Capture the cell that displays the provided text and extract its (x, y) central coordinate. 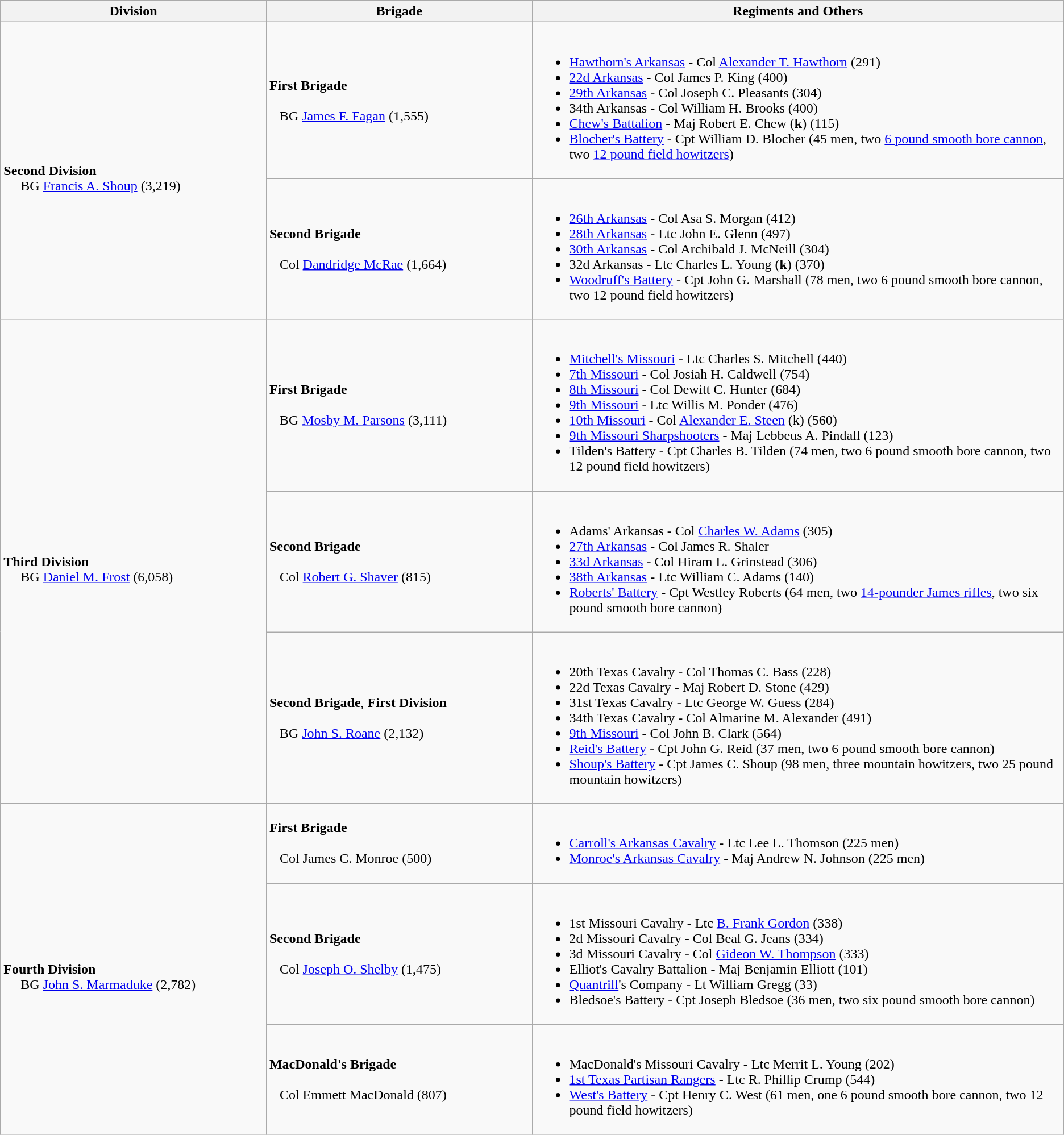
First Brigade BG Mosby M. Parsons (3,111) (399, 405)
Second Division BG Francis A. Shoup (3,219) (134, 171)
Second Brigade Col Joseph O. Shelby (1,475) (399, 954)
First Brigade BG James F. Fagan (1,555) (399, 100)
Brigade (399, 11)
Second Brigade Col Dandridge McRae (1,664) (399, 249)
MacDonald's Brigade Col Emmett MacDonald (807) (399, 1079)
Fourth Division BG John S. Marmaduke (2,782) (134, 969)
First Brigade Col James C. Monroe (500) (399, 843)
Regiments and Others (798, 11)
Second Brigade Col Robert G. Shaver (815) (399, 562)
Third Division BG Daniel M. Frost (6,058) (134, 562)
Second Brigade, First Division BG John S. Roane (2,132) (399, 718)
Carroll's Arkansas Cavalry - Ltc Lee L. Thomson (225 men)Monroe's Arkansas Cavalry - Maj Andrew N. Johnson (225 men) (798, 843)
Division (134, 11)
